Provide the (X, Y) coordinate of the cell's center where the given text is located.  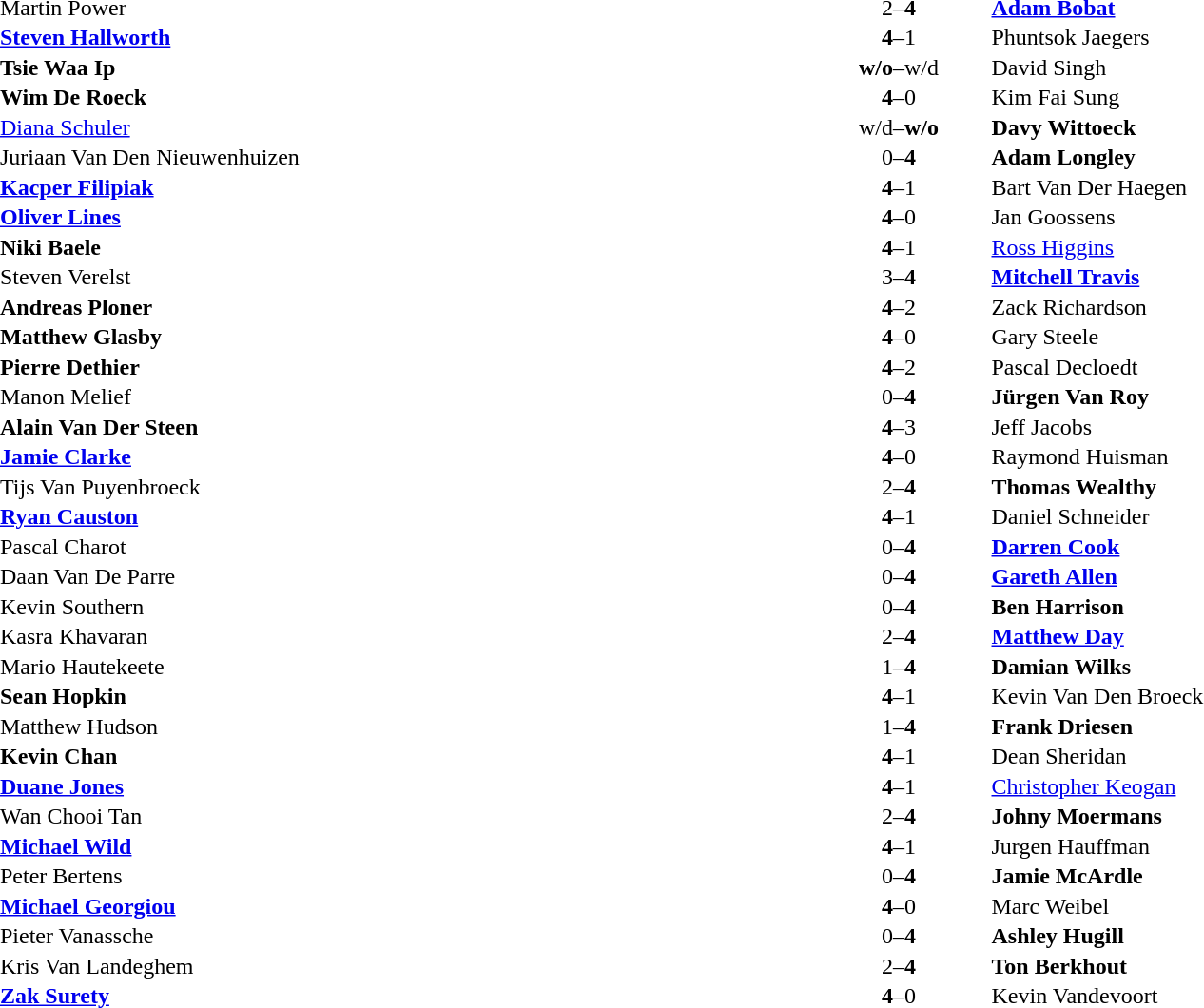
w/o–w/d (898, 68)
3–4 (898, 277)
4–3 (898, 427)
w/d–w/o (898, 127)
